Determine the [X, Y] coordinate at the center of the cell enclosing the given text.  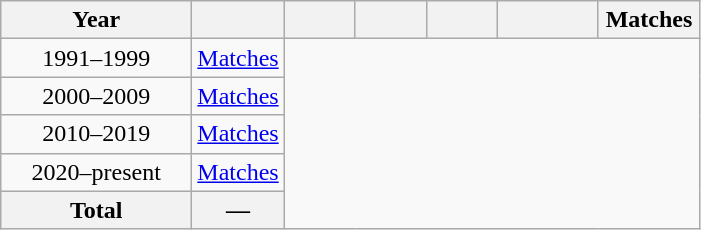
2020–present [96, 172]
2010–2019 [96, 134]
2000–2009 [96, 96]
— [238, 210]
Total [96, 210]
1991–1999 [96, 58]
Year [96, 20]
